Capture the cell that displays the provided text and extract its [x, y] central coordinate. 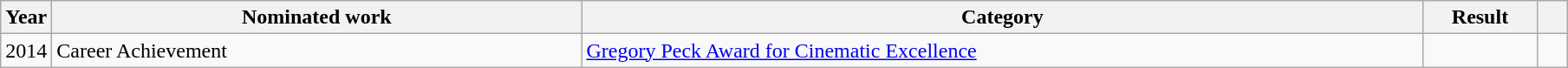
Category [1002, 17]
Result [1480, 17]
2014 [26, 51]
Nominated work [317, 17]
Year [26, 17]
Career Achievement [317, 51]
Gregory Peck Award for Cinematic Excellence [1002, 51]
